Search for the cell housing the specified text and yield its (X, Y) center coordinate. 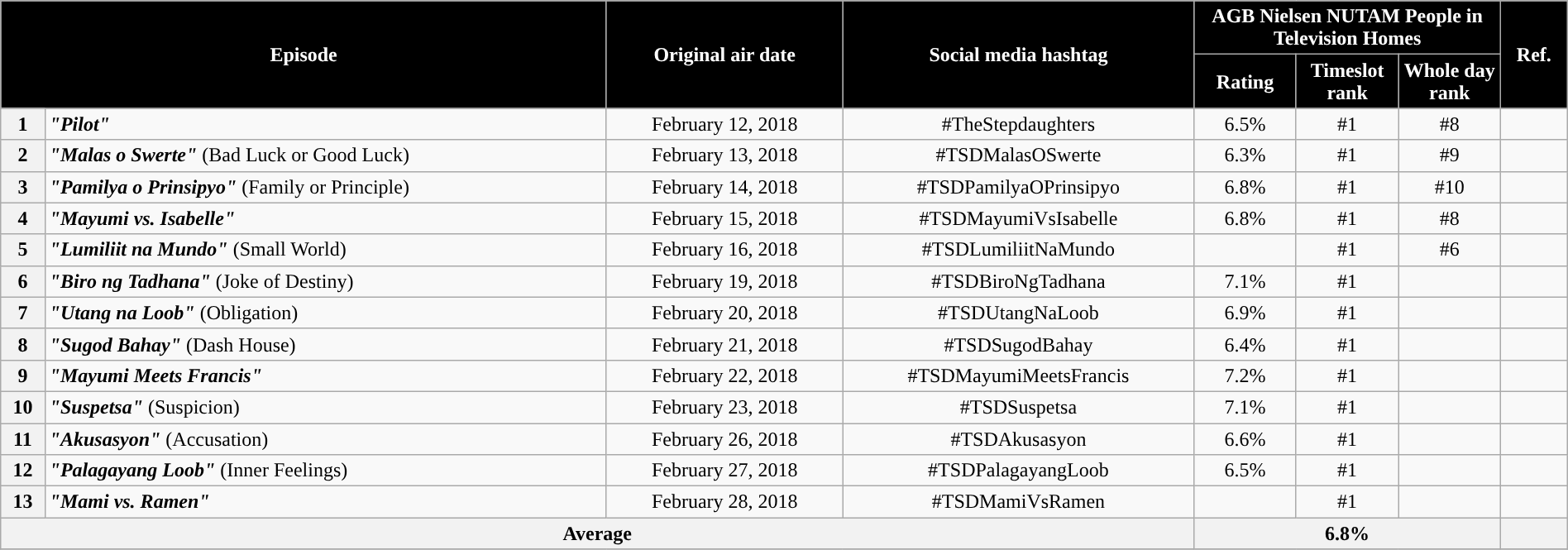
"Mayumi Meets Francis" (326, 375)
Social media hashtag (1019, 55)
8 (23, 344)
"Malas o Swerte" (Bad Luck or Good Luck) (326, 155)
7 (23, 313)
Whole dayrank (1450, 81)
"Palagayang Loob" (Inner Feelings) (326, 471)
"Suspetsa" (Suspicion) (326, 407)
12 (23, 471)
#TSDMamiVsRamen (1019, 502)
#TSDMayumiVsIsabelle (1019, 218)
February 19, 2018 (724, 281)
February 15, 2018 (724, 218)
February 27, 2018 (724, 471)
AGB Nielsen NUTAM People in Television Homes (1348, 28)
February 13, 2018 (724, 155)
6.9% (1245, 313)
#TSDUtangNaLoob (1019, 313)
#TSDAkusasyon (1019, 439)
"Lumiliit na Mundo" (Small World) (326, 250)
7.2% (1245, 375)
#TheStepdaughters (1019, 124)
Rating (1245, 81)
1 (23, 124)
4 (23, 218)
Ref. (1533, 55)
2 (23, 155)
6 (23, 281)
5 (23, 250)
6.3% (1245, 155)
"Biro ng Tadhana" (Joke of Destiny) (326, 281)
#6 (1450, 250)
February 20, 2018 (724, 313)
"Mayumi vs. Isabelle" (326, 218)
#TSDPalagayangLoob (1019, 471)
"Sugod Bahay" (Dash House) (326, 344)
February 14, 2018 (724, 187)
February 22, 2018 (724, 375)
February 21, 2018 (724, 344)
9 (23, 375)
February 12, 2018 (724, 124)
"Mami vs. Ramen" (326, 502)
6.6% (1245, 439)
February 28, 2018 (724, 502)
Average (597, 533)
February 26, 2018 (724, 439)
"Utang na Loob" (Obligation) (326, 313)
February 23, 2018 (724, 407)
"Pilot" (326, 124)
3 (23, 187)
#TSDSuspetsa (1019, 407)
"Pamilya o Prinsipyo" (Family or Principle) (326, 187)
13 (23, 502)
#TSDBiroNgTadhana (1019, 281)
#TSDLumiliitNaMundo (1019, 250)
Original air date (724, 55)
Episode (304, 55)
Timeslotrank (1347, 81)
#9 (1450, 155)
#TSDMayumiMeetsFrancis (1019, 375)
February 16, 2018 (724, 250)
#10 (1450, 187)
10 (23, 407)
11 (23, 439)
6.4% (1245, 344)
"Akusasyon" (Accusation) (326, 439)
#TSDPamilyaOPrinsipyo (1019, 187)
#TSDMalasOSwerte (1019, 155)
#TSDSugodBahay (1019, 344)
